Capture the cell that displays the provided text and extract its [x, y] central coordinate. 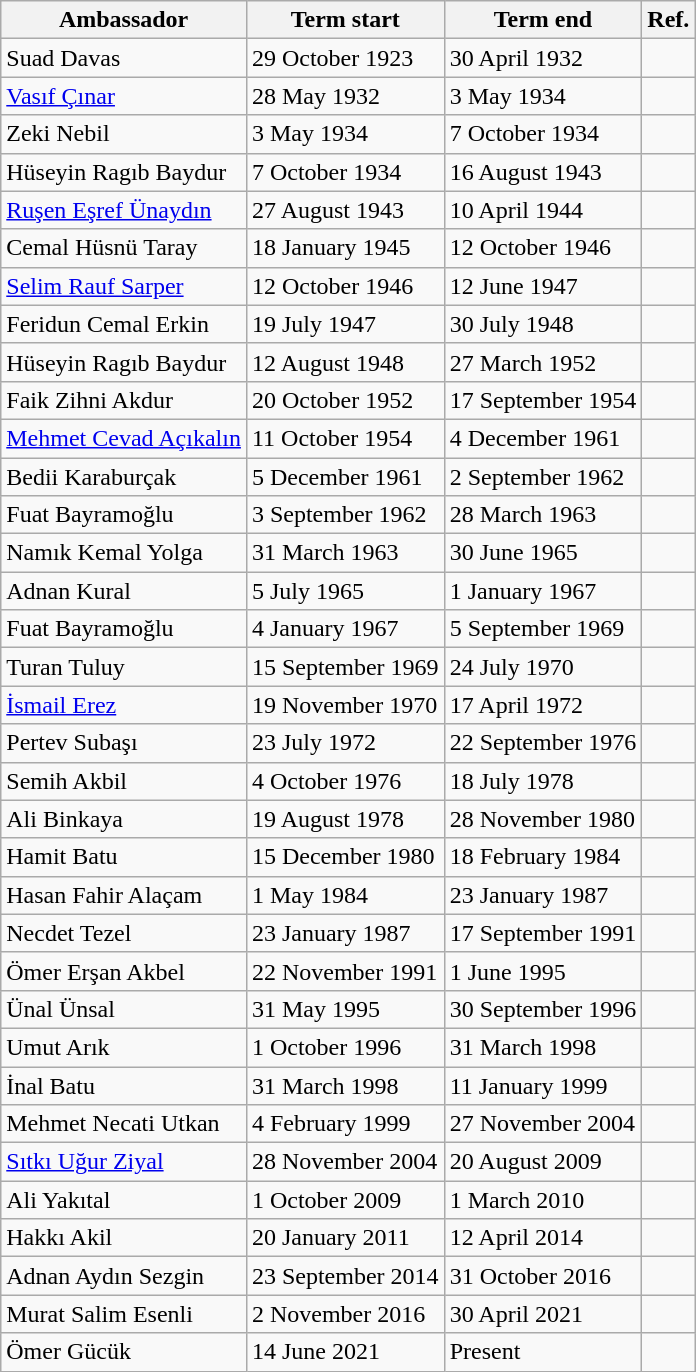
28 May 1932 [345, 96]
Adnan Aydın Sezgin [124, 1276]
19 August 1978 [345, 819]
Umut Arık [124, 1047]
Ünal Ünsal [124, 1009]
Adnan Kural [124, 591]
1 May 1984 [345, 895]
4 December 1961 [543, 438]
Present [543, 1352]
Hamit Batu [124, 857]
28 November 2004 [345, 1162]
15 September 1969 [345, 667]
Necdet Tezel [124, 933]
Mehmet Necati Utkan [124, 1124]
Namık Kemal Yolga [124, 553]
Hakkı Akil [124, 1238]
18 January 1945 [345, 248]
29 October 1923 [345, 58]
Hasan Fahir Alaçam [124, 895]
Term start [345, 20]
Ömer Erşan Akbel [124, 971]
31 October 2016 [543, 1276]
4 January 1967 [345, 629]
15 December 1980 [345, 857]
1 October 2009 [345, 1200]
İsmail Erez [124, 705]
Zeki Nebil [124, 134]
23 July 1972 [345, 743]
10 April 1944 [543, 210]
İnal Batu [124, 1085]
4 October 1976 [345, 781]
17 September 1954 [543, 400]
5 July 1965 [345, 591]
2 September 1962 [543, 477]
22 September 1976 [543, 743]
Ref. [668, 20]
Sıtkı Uğur Ziyal [124, 1162]
20 October 1952 [345, 400]
Murat Salim Esenli [124, 1314]
16 August 1943 [543, 172]
24 July 1970 [543, 667]
30 June 1965 [543, 553]
Bedii Karaburçak [124, 477]
Faik Zihni Akdur [124, 400]
17 April 1972 [543, 705]
Turan Tuluy [124, 667]
17 September 1991 [543, 933]
1 January 1967 [543, 591]
4 February 1999 [345, 1124]
5 December 1961 [345, 477]
Feridun Cemal Erkin [124, 324]
30 April 2021 [543, 1314]
1 October 1996 [345, 1047]
22 November 1991 [345, 971]
12 June 1947 [543, 286]
3 September 1962 [345, 515]
Term end [543, 20]
27 August 1943 [345, 210]
31 May 1995 [345, 1009]
2 November 2016 [345, 1314]
11 October 1954 [345, 438]
Ambassador [124, 20]
18 February 1984 [543, 857]
18 July 1978 [543, 781]
Ruşen Eşref Ünaydın [124, 210]
19 November 1970 [345, 705]
14 June 2021 [345, 1352]
Suad Davas [124, 58]
12 August 1948 [345, 362]
1 June 1995 [543, 971]
Semih Akbil [124, 781]
Vasıf Çınar [124, 96]
27 March 1952 [543, 362]
20 August 2009 [543, 1162]
Ali Yakıtal [124, 1200]
28 March 1963 [543, 515]
30 September 1996 [543, 1009]
1 March 2010 [543, 1200]
20 January 2011 [345, 1238]
28 November 1980 [543, 819]
Cemal Hüsnü Taray [124, 248]
30 April 1932 [543, 58]
Ali Binkaya [124, 819]
19 July 1947 [345, 324]
11 January 1999 [543, 1085]
5 September 1969 [543, 629]
27 November 2004 [543, 1124]
12 April 2014 [543, 1238]
31 March 1963 [345, 553]
Pertev Subaşı [124, 743]
Ömer Gücük [124, 1352]
Selim Rauf Sarper [124, 286]
30 July 1948 [543, 324]
23 September 2014 [345, 1276]
Mehmet Cevad Açıkalın [124, 438]
